Detect which cell encompasses the target text, then output its [x, y] center coordinate. 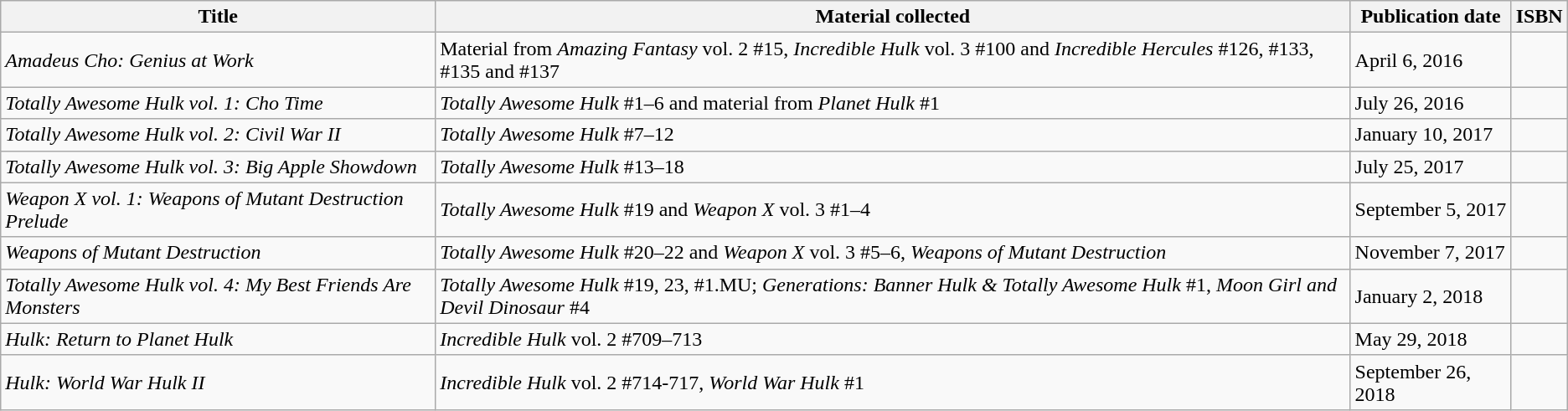
Weapon X vol. 1: Weapons of Mutant Destruction Prelude [218, 209]
Publication date [1431, 17]
Totally Awesome Hulk vol. 3: Big Apple Showdown [218, 167]
Totally Awesome Hulk vol. 2: Civil War II [218, 135]
September 5, 2017 [1431, 209]
Totally Awesome Hulk #19, 23, #1.MU; Generations: Banner Hulk & Totally Awesome Hulk #1, Moon Girl and Devil Dinosaur #4 [893, 296]
Incredible Hulk vol. 2 #709–713 [893, 339]
Totally Awesome Hulk #20–22 and Weapon X vol. 3 #5–6, Weapons of Mutant Destruction [893, 253]
Weapons of Mutant Destruction [218, 253]
Material from Amazing Fantasy vol. 2 #15, Incredible Hulk vol. 3 #100 and Incredible Hercules #126, #133, #135 and #137 [893, 60]
May 29, 2018 [1431, 339]
January 10, 2017 [1431, 135]
July 25, 2017 [1431, 167]
September 26, 2018 [1431, 382]
November 7, 2017 [1431, 253]
Amadeus Cho: Genius at Work [218, 60]
Hulk: World War Hulk II [218, 382]
Totally Awesome Hulk #7–12 [893, 135]
Totally Awesome Hulk vol. 1: Cho Time [218, 103]
Totally Awesome Hulk vol. 4: My Best Friends Are Monsters [218, 296]
Incredible Hulk vol. 2 #714-717, World War Hulk #1 [893, 382]
Totally Awesome Hulk #13–18 [893, 167]
Totally Awesome Hulk #19 and Weapon X vol. 3 #1–4 [893, 209]
January 2, 2018 [1431, 296]
Title [218, 17]
Hulk: Return to Planet Hulk [218, 339]
Totally Awesome Hulk #1–6 and material from Planet Hulk #1 [893, 103]
ISBN [1540, 17]
July 26, 2016 [1431, 103]
April 6, 2016 [1431, 60]
Material collected [893, 17]
